Determine the (x, y) coordinate at the center of the cell enclosing the given text.  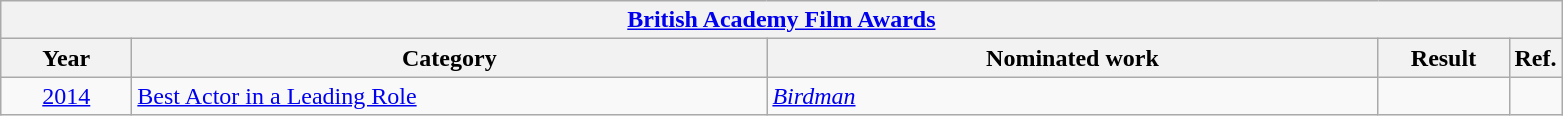
Ref. (1536, 58)
Category (450, 58)
2014 (66, 96)
Best Actor in a Leading Role (450, 96)
Birdman (1072, 96)
British Academy Film Awards (782, 20)
Nominated work (1072, 58)
Year (66, 58)
Result (1444, 58)
